Determine the [x, y] coordinate at the center of the cell enclosing the given text.  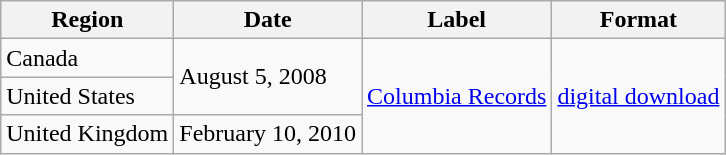
Label [457, 20]
digital download [638, 96]
Columbia Records [457, 96]
Canada [88, 58]
Region [88, 20]
United Kingdom [88, 134]
Date [268, 20]
August 5, 2008 [268, 77]
Format [638, 20]
February 10, 2010 [268, 134]
United States [88, 96]
